For the text-containing cell, return its midpoint in (X, Y) coordinate format. 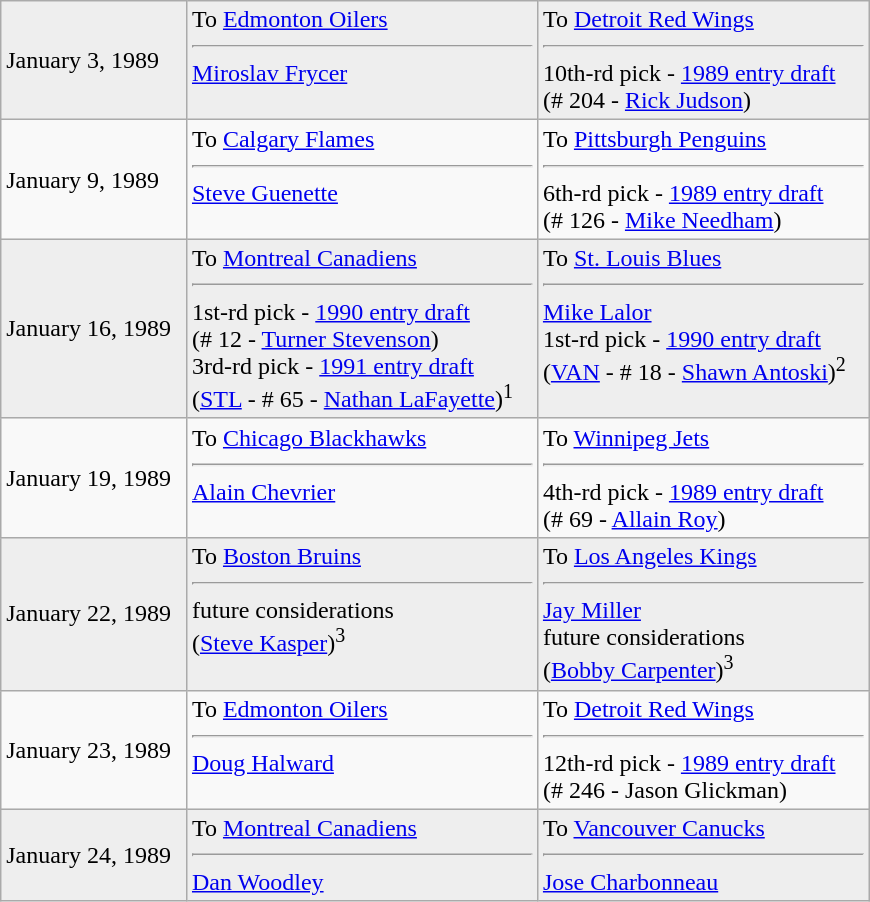
To Chicago BlackhawksAlain Chevrier (362, 478)
January 22, 1989 (94, 614)
January 23, 1989 (94, 750)
To Detroit Red Wings10th-rd pick - 1989 entry draft(# 204 - Rick Judson) (703, 60)
To Los Angeles KingsJay Millerfuture considerations(Bobby Carpenter)3 (703, 614)
To Edmonton OilersMiroslav Frycer (362, 60)
To Edmonton OilersDoug Halward (362, 750)
January 19, 1989 (94, 478)
January 24, 1989 (94, 855)
January 3, 1989 (94, 60)
To Montreal CanadiensDan Woodley (362, 855)
To Detroit Red Wings12th-rd pick - 1989 entry draft(# 246 - Jason Glickman) (703, 750)
To Montreal Canadiens1st-rd pick - 1990 entry draft(# 12 - Turner Stevenson)3rd-rd pick - 1991 entry draft(STL - # 65 - Nathan LaFayette)1 (362, 329)
To St. Louis BluesMike Lalor1st-rd pick - 1990 entry draft(VAN - # 18 - Shawn Antoski)2 (703, 329)
To Vancouver CanucksJose Charbonneau (703, 855)
January 9, 1989 (94, 180)
To Boston Bruinsfuture considerations(Steve Kasper)3 (362, 614)
To Pittsburgh Penguins6th-rd pick - 1989 entry draft(# 126 - Mike Needham) (703, 180)
To Calgary FlamesSteve Guenette (362, 180)
January 16, 1989 (94, 329)
To Winnipeg Jets4th-rd pick - 1989 entry draft(# 69 - Allain Roy) (703, 478)
